Search for the cell housing the specified text and yield its (X, Y) center coordinate. 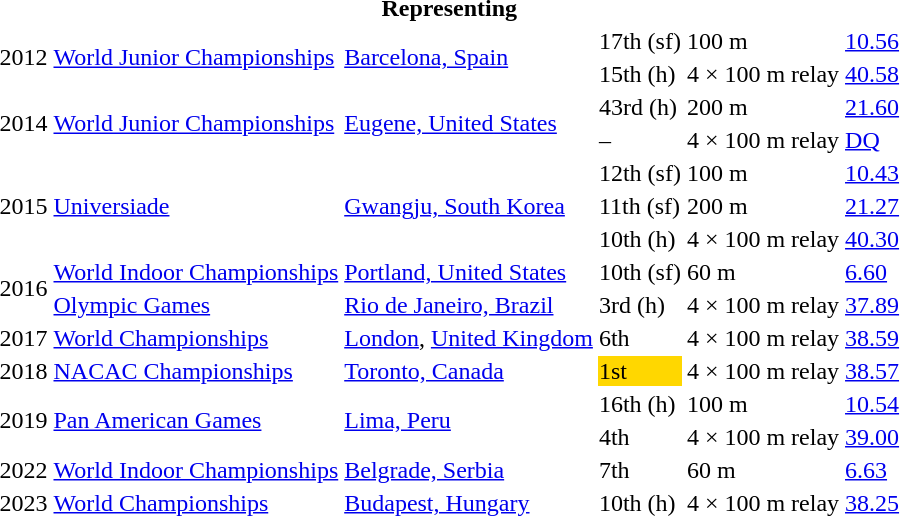
Rio de Janeiro, Brazil (469, 305)
7th (640, 470)
43rd (h) (640, 107)
NACAC Championships (196, 371)
Belgrade, Serbia (469, 470)
11th (sf) (640, 206)
Olympic Games (196, 305)
– (640, 140)
3rd (h) (640, 305)
Toronto, Canada (469, 371)
1st (640, 371)
World Championships (196, 338)
15th (h) (640, 74)
London, United Kingdom (469, 338)
Gwangju, South Korea (469, 206)
12th (sf) (640, 173)
Universiade (196, 206)
Pan American Games (196, 420)
Lima, Peru (469, 420)
6th (640, 338)
Portland, United States (469, 272)
Eugene, United States (469, 124)
17th (sf) (640, 41)
10th (h) (640, 239)
4th (640, 437)
Barcelona, Spain (469, 58)
10th (sf) (640, 272)
16th (h) (640, 404)
